Locate the cell with the specified text and output its (X, Y) center coordinate. 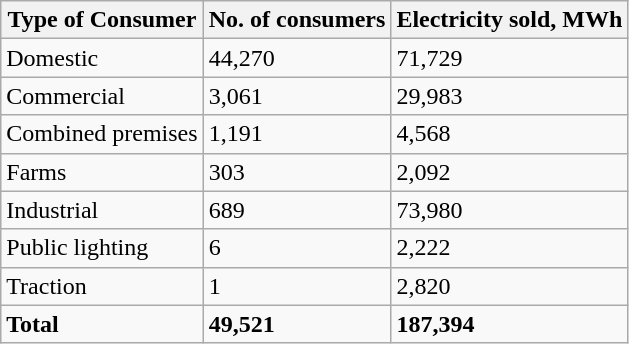
6 (297, 248)
No. of consumers (297, 20)
Traction (102, 286)
3,061 (297, 96)
73,980 (510, 210)
1,191 (297, 134)
1 (297, 286)
Domestic (102, 58)
187,394 (510, 324)
Combined premises (102, 134)
29,983 (510, 96)
Farms (102, 172)
Type of Consumer (102, 20)
Public lighting (102, 248)
2,820 (510, 286)
71,729 (510, 58)
49,521 (297, 324)
Electricity sold, MWh (510, 20)
44,270 (297, 58)
Industrial (102, 210)
4,568 (510, 134)
689 (297, 210)
2,092 (510, 172)
Total (102, 324)
2,222 (510, 248)
303 (297, 172)
Commercial (102, 96)
